Capture the cell that displays the provided text and extract its [X, Y] central coordinate. 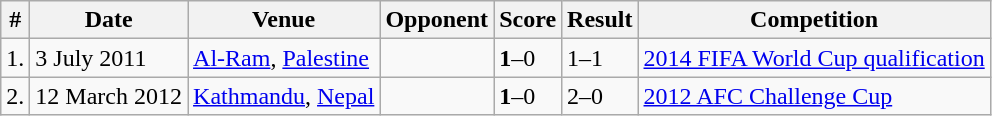
3 July 2011 [109, 58]
2012 AFC Challenge Cup [814, 96]
Score [528, 20]
1. [16, 58]
2. [16, 96]
12 March 2012 [109, 96]
2014 FIFA World Cup qualification [814, 58]
1–1 [600, 58]
Opponent [437, 20]
Kathmandu, Nepal [284, 96]
Venue [284, 20]
Al-Ram, Palestine [284, 58]
2–0 [600, 96]
Competition [814, 20]
Result [600, 20]
Date [109, 20]
# [16, 20]
